Determine the [x, y] coordinate at the center of the cell enclosing the given text.  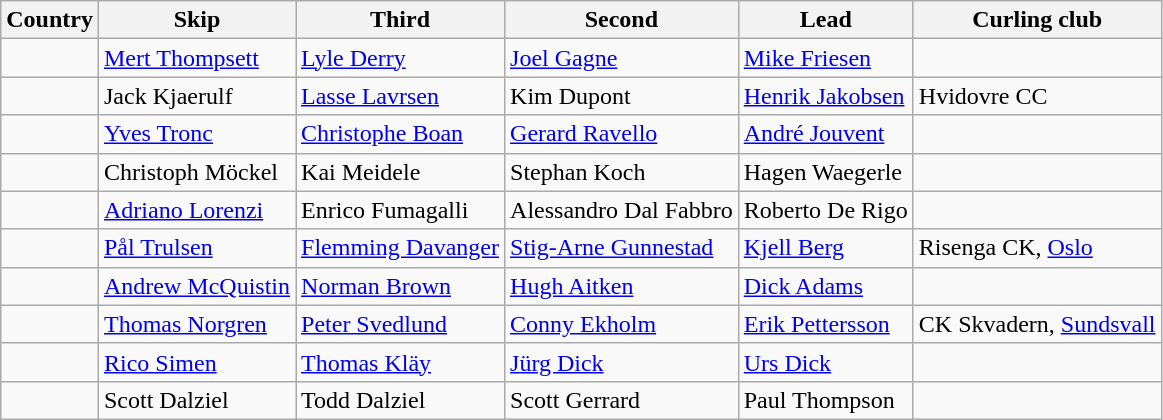
Peter Svedlund [400, 324]
Christoph Möckel [196, 172]
Kjell Berg [826, 248]
Scott Gerrard [622, 400]
Henrik Jakobsen [826, 96]
Erik Pettersson [826, 324]
Kai Meidele [400, 172]
Joel Gagne [622, 58]
Skip [196, 20]
Hagen Waegerle [826, 172]
Third [400, 20]
Roberto De Rigo [826, 210]
Second [622, 20]
Rico Simen [196, 362]
CK Skvadern, Sundsvall [1037, 324]
Risenga CK, Oslo [1037, 248]
Thomas Norgren [196, 324]
Norman Brown [400, 286]
Alessandro Dal Fabbro [622, 210]
Country [50, 20]
Mert Thompsett [196, 58]
Jack Kjaerulf [196, 96]
Stephan Koch [622, 172]
Scott Dalziel [196, 400]
Lead [826, 20]
Conny Ekholm [622, 324]
Mike Friesen [826, 58]
Pål Trulsen [196, 248]
Andrew McQuistin [196, 286]
Hugh Aitken [622, 286]
Adriano Lorenzi [196, 210]
Jürg Dick [622, 362]
Lasse Lavrsen [400, 96]
Curling club [1037, 20]
Gerard Ravello [622, 134]
Dick Adams [826, 286]
André Jouvent [826, 134]
Kim Dupont [622, 96]
Yves Tronc [196, 134]
Hvidovre CC [1037, 96]
Thomas Kläy [400, 362]
Flemming Davanger [400, 248]
Urs Dick [826, 362]
Enrico Fumagalli [400, 210]
Todd Dalziel [400, 400]
Lyle Derry [400, 58]
Stig-Arne Gunnestad [622, 248]
Paul Thompson [826, 400]
Christophe Boan [400, 134]
